Provide the [x, y] coordinate of the cell's center where the given text is located.  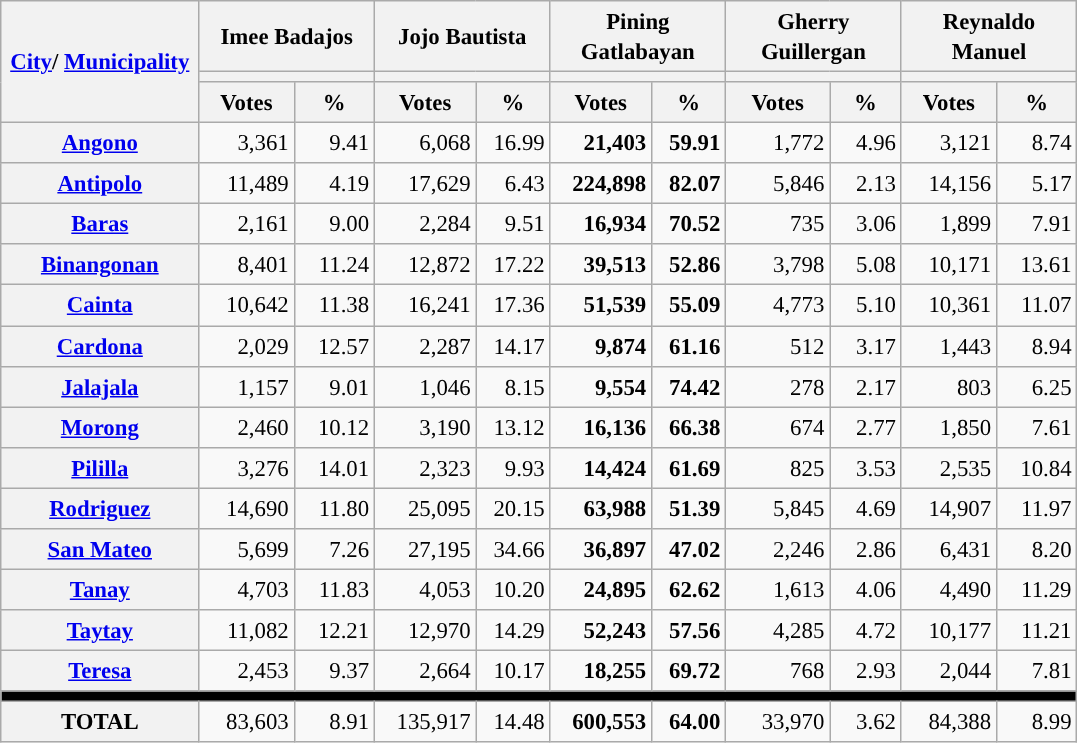
224,898 [600, 184]
2,029 [246, 346]
2.93 [866, 670]
2.13 [866, 184]
5.08 [866, 264]
5.17 [1036, 184]
5,845 [778, 508]
512 [778, 346]
27,195 [424, 550]
4,285 [778, 630]
9.51 [513, 224]
25,095 [424, 508]
63,988 [600, 508]
61.16 [688, 346]
5.10 [866, 306]
3.17 [866, 346]
Cainta [100, 306]
66.38 [688, 428]
Imee Badajos [287, 36]
74.42 [688, 386]
84,388 [948, 722]
9,554 [600, 386]
9.01 [334, 386]
1,157 [246, 386]
47.02 [688, 550]
8.15 [513, 386]
13.12 [513, 428]
Reynaldo Manuel [989, 36]
3.06 [866, 224]
Jalajala [100, 386]
2,044 [948, 670]
57.56 [688, 630]
12,872 [424, 264]
11.38 [334, 306]
Binangonan [100, 264]
64.00 [688, 722]
9.41 [334, 144]
16,934 [600, 224]
1,613 [778, 590]
2,161 [246, 224]
4.96 [866, 144]
14.01 [334, 468]
10,177 [948, 630]
Angono [100, 144]
10,642 [246, 306]
13.61 [1036, 264]
4.69 [866, 508]
33,970 [778, 722]
600,553 [600, 722]
825 [778, 468]
3,190 [424, 428]
2.77 [866, 428]
3,361 [246, 144]
Rodriguez [100, 508]
San Mateo [100, 550]
4,773 [778, 306]
11.24 [334, 264]
Tanay [100, 590]
16.99 [513, 144]
36,897 [600, 550]
Gherry Guillergan [814, 36]
12.57 [334, 346]
51,539 [600, 306]
52.86 [688, 264]
11.80 [334, 508]
3,276 [246, 468]
Pililla [100, 468]
6.43 [513, 184]
14,690 [246, 508]
14,424 [600, 468]
61.69 [688, 468]
69.72 [688, 670]
12,970 [424, 630]
2,246 [778, 550]
803 [948, 386]
1,850 [948, 428]
Cardona [100, 346]
14,907 [948, 508]
17.36 [513, 306]
7.26 [334, 550]
8.74 [1036, 144]
3,798 [778, 264]
8.20 [1036, 550]
39,513 [600, 264]
11.21 [1036, 630]
Jojo Bautista [462, 36]
11.07 [1036, 306]
768 [778, 670]
8.94 [1036, 346]
14.48 [513, 722]
10.12 [334, 428]
10.17 [513, 670]
2,287 [424, 346]
21,403 [600, 144]
1,899 [948, 224]
2,535 [948, 468]
17,629 [424, 184]
735 [778, 224]
2.86 [866, 550]
24,895 [600, 590]
10.20 [513, 590]
2,460 [246, 428]
14.29 [513, 630]
674 [778, 428]
51.39 [688, 508]
16,136 [600, 428]
Teresa [100, 670]
3.53 [866, 468]
9,874 [600, 346]
6.25 [1036, 386]
4.19 [334, 184]
9.00 [334, 224]
52,243 [600, 630]
10,361 [948, 306]
7.91 [1036, 224]
5,846 [778, 184]
5,699 [246, 550]
1,443 [948, 346]
2.17 [866, 386]
11.97 [1036, 508]
83,603 [246, 722]
8.99 [1036, 722]
70.52 [688, 224]
2,664 [424, 670]
11,489 [246, 184]
4.72 [866, 630]
59.91 [688, 144]
2,453 [246, 670]
10,171 [948, 264]
4,490 [948, 590]
11,082 [246, 630]
8,401 [246, 264]
2,284 [424, 224]
12.21 [334, 630]
62.62 [688, 590]
14.17 [513, 346]
20.15 [513, 508]
11.29 [1036, 590]
3.62 [866, 722]
17.22 [513, 264]
2,323 [424, 468]
55.09 [688, 306]
Taytay [100, 630]
1,772 [778, 144]
18,255 [600, 670]
16,241 [424, 306]
4,053 [424, 590]
Morong [100, 428]
Baras [100, 224]
135,917 [424, 722]
1,046 [424, 386]
278 [778, 386]
4,703 [246, 590]
4.06 [866, 590]
14,156 [948, 184]
TOTAL [100, 722]
82.07 [688, 184]
9.93 [513, 468]
Antipolo [100, 184]
6,068 [424, 144]
7.61 [1036, 428]
3,121 [948, 144]
34.66 [513, 550]
City/ Municipality [100, 62]
7.81 [1036, 670]
11.83 [334, 590]
6,431 [948, 550]
Pining Gatlabayan [638, 36]
9.37 [334, 670]
8.91 [334, 722]
10.84 [1036, 468]
